Pinpoint the cell where the given text exists, returning its [X, Y] midpoint coordinate. 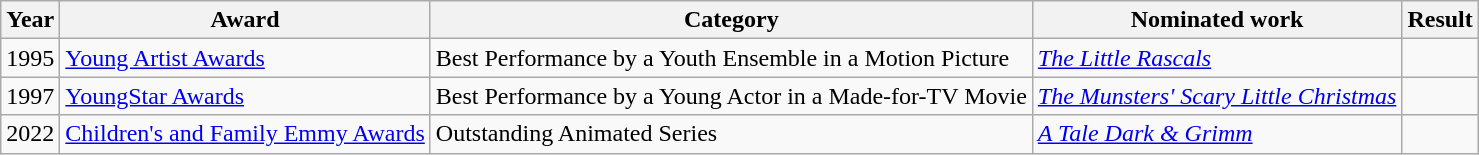
Outstanding Animated Series [731, 134]
Young Artist Awards [245, 58]
A Tale Dark & Grimm [1217, 134]
Children's and Family Emmy Awards [245, 134]
1995 [30, 58]
YoungStar Awards [245, 96]
Result [1440, 20]
The Munsters' Scary Little Christmas [1217, 96]
Nominated work [1217, 20]
The Little Rascals [1217, 58]
Best Performance by a Youth Ensemble in a Motion Picture [731, 58]
Award [245, 20]
Year [30, 20]
2022 [30, 134]
1997 [30, 96]
Best Performance by a Young Actor in a Made-for-TV Movie [731, 96]
Category [731, 20]
